Determine the (X, Y) coordinate at the center of the cell enclosing the given text.  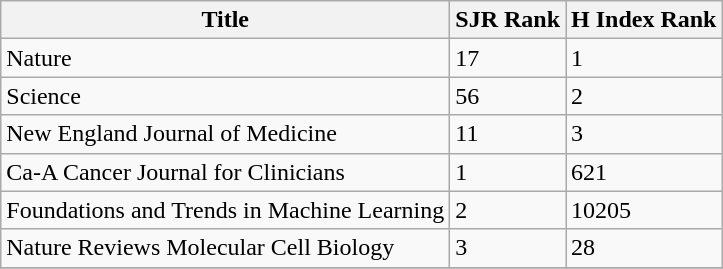
Foundations and Trends in Machine Learning (226, 210)
56 (508, 96)
Title (226, 20)
28 (644, 248)
Nature (226, 58)
New England Journal of Medicine (226, 134)
H Index Rank (644, 20)
Nature Reviews Molecular Cell Biology (226, 248)
621 (644, 172)
17 (508, 58)
11 (508, 134)
SJR Rank (508, 20)
10205 (644, 210)
Science (226, 96)
Ca-A Cancer Journal for Clinicians (226, 172)
